Return the (X, Y) coordinate for the center point of the cell that contains the specified text.  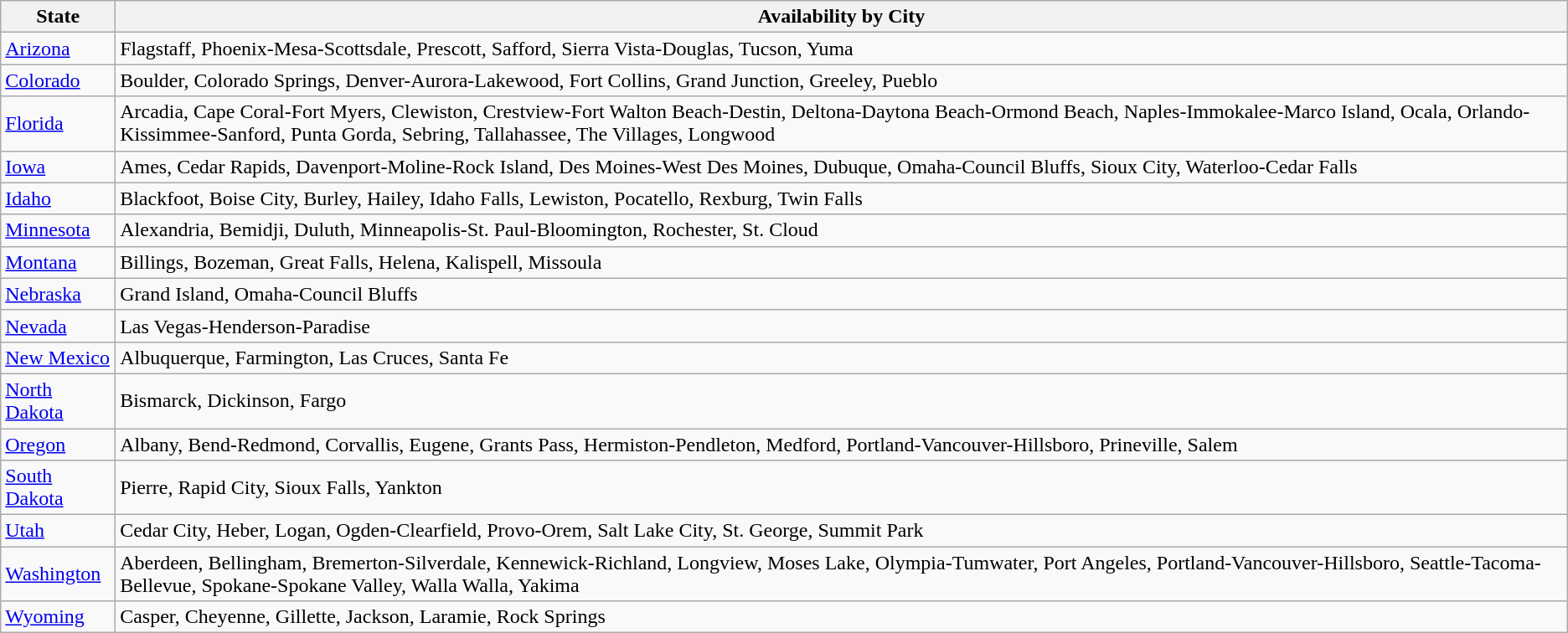
Pierre, Rapid City, Sioux Falls, Yankton (842, 487)
Montana (59, 262)
Boulder, Colorado Springs, Denver-Aurora-Lakewood, Fort Collins, Grand Junction, Greeley, Pueblo (842, 80)
Las Vegas-Henderson-Paradise (842, 326)
North Dakota (59, 400)
Minnesota (59, 230)
Grand Island, Omaha-Council Bluffs (842, 294)
Billings, Bozeman, Great Falls, Helena, Kalispell, Missoula (842, 262)
Availability by City (842, 17)
State (59, 17)
Utah (59, 531)
Nebraska (59, 294)
Albuquerque, Farmington, Las Cruces, Santa Fe (842, 358)
Albany, Bend-Redmond, Corvallis, Eugene, Grants Pass, Hermiston-Pendleton, Medford, Portland-Vancouver-Hillsboro, Prineville, Salem (842, 445)
South Dakota (59, 487)
Alexandria, Bemidji, Duluth, Minneapolis-St. Paul-Bloomington, Rochester, St. Cloud (842, 230)
Bismarck, Dickinson, Fargo (842, 400)
Idaho (59, 198)
Ames, Cedar Rapids, Davenport-Moline-Rock Island, Des Moines-West Des Moines, Dubuque, Omaha-Council Bluffs, Sioux City, Waterloo-Cedar Falls (842, 167)
Blackfoot, Boise City, Burley, Hailey, Idaho Falls, Lewiston, Pocatello, Rexburg, Twin Falls (842, 198)
Arizona (59, 49)
Oregon (59, 445)
Nevada (59, 326)
New Mexico (59, 358)
Flagstaff, Phoenix-Mesa-Scottsdale, Prescott, Safford, Sierra Vista-Douglas, Tucson, Yuma (842, 49)
Colorado (59, 80)
Wyoming (59, 617)
Cedar City, Heber, Logan, Ogden-Clearfield, Provo-Orem, Salt Lake City, St. George, Summit Park (842, 531)
Casper, Cheyenne, Gillette, Jackson, Laramie, Rock Springs (842, 617)
Florida (59, 124)
Washington (59, 574)
Iowa (59, 167)
